Search for the cell housing the specified text and yield its (x, y) center coordinate. 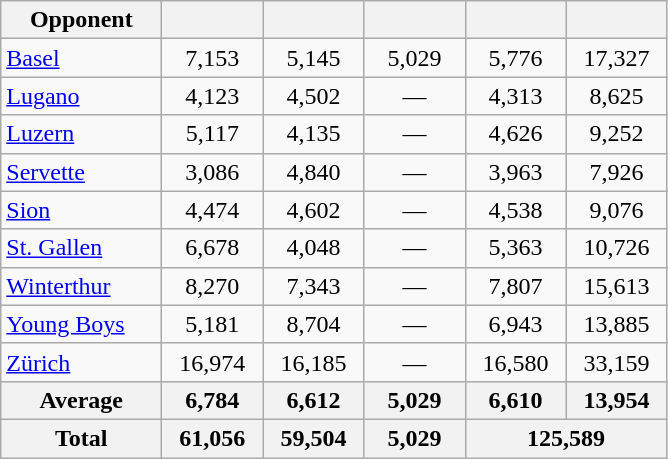
4,502 (314, 96)
Average (82, 400)
St. Gallen (82, 248)
7,343 (314, 286)
16,580 (516, 362)
4,135 (314, 134)
Opponent (82, 20)
5,363 (516, 248)
3,963 (516, 172)
59,504 (314, 438)
10,726 (616, 248)
5,145 (314, 58)
3,086 (212, 172)
33,159 (616, 362)
4,538 (516, 210)
5,117 (212, 134)
5,776 (516, 58)
9,252 (616, 134)
17,327 (616, 58)
Winterthur (82, 286)
4,626 (516, 134)
Zürich (82, 362)
Sion (82, 210)
4,123 (212, 96)
8,625 (616, 96)
6,678 (212, 248)
13,954 (616, 400)
61,056 (212, 438)
7,153 (212, 58)
13,885 (616, 324)
15,613 (616, 286)
16,185 (314, 362)
4,840 (314, 172)
Servette (82, 172)
Lugano (82, 96)
6,612 (314, 400)
7,807 (516, 286)
Luzern (82, 134)
9,076 (616, 210)
125,589 (566, 438)
7,926 (616, 172)
8,270 (212, 286)
5,181 (212, 324)
4,048 (314, 248)
6,784 (212, 400)
Total (82, 438)
4,313 (516, 96)
6,610 (516, 400)
6,943 (516, 324)
16,974 (212, 362)
Young Boys (82, 324)
4,474 (212, 210)
4,602 (314, 210)
Basel (82, 58)
8,704 (314, 324)
